Extract the (X, Y) coordinate from the center of the cell holding the provided text.  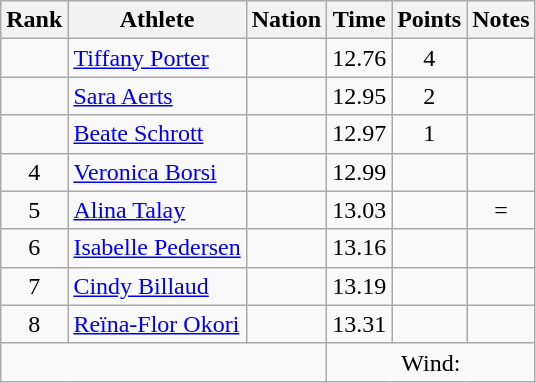
8 (34, 324)
13.16 (360, 248)
Sara Aerts (157, 96)
Veronica Borsi (157, 172)
Beate Schrott (157, 134)
13.19 (360, 286)
1 (430, 134)
Athlete (157, 20)
= (501, 210)
12.76 (360, 58)
Tiffany Porter (157, 58)
2 (430, 96)
7 (34, 286)
13.31 (360, 324)
12.95 (360, 96)
5 (34, 210)
Wind: (432, 362)
Nation (286, 20)
Notes (501, 20)
Time (360, 20)
Rank (34, 20)
12.99 (360, 172)
Alina Talay (157, 210)
Reïna-Flor Okori (157, 324)
12.97 (360, 134)
Points (430, 20)
Isabelle Pedersen (157, 248)
Cindy Billaud (157, 286)
13.03 (360, 210)
6 (34, 248)
